For the text-containing cell, return its midpoint in (X, Y) coordinate format. 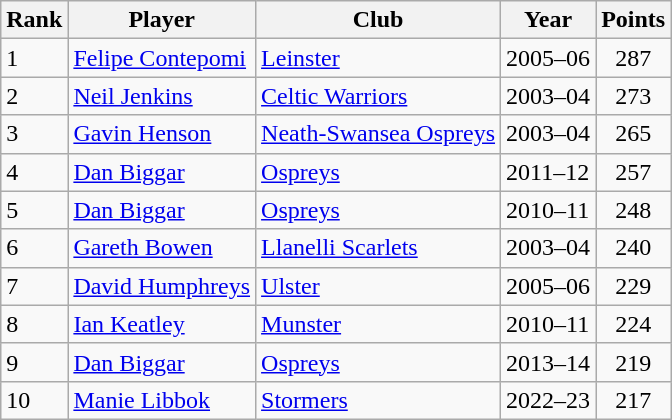
224 (634, 324)
Points (634, 20)
10 (34, 400)
273 (634, 96)
2022–23 (548, 400)
229 (634, 286)
240 (634, 248)
287 (634, 58)
2013–14 (548, 362)
7 (34, 286)
David Humphreys (162, 286)
Leinster (378, 58)
248 (634, 210)
Neil Jenkins (162, 96)
5 (34, 210)
265 (634, 134)
Gareth Bowen (162, 248)
1 (34, 58)
219 (634, 362)
Manie Libbok (162, 400)
Stormers (378, 400)
Llanelli Scarlets (378, 248)
9 (34, 362)
2011–12 (548, 172)
Player (162, 20)
217 (634, 400)
Gavin Henson (162, 134)
Felipe Contepomi (162, 58)
257 (634, 172)
Celtic Warriors (378, 96)
2 (34, 96)
Ulster (378, 286)
Year (548, 20)
Rank (34, 20)
Ian Keatley (162, 324)
3 (34, 134)
Munster (378, 324)
6 (34, 248)
4 (34, 172)
Club (378, 20)
Neath-Swansea Ospreys (378, 134)
8 (34, 324)
